Extract the (x, y) coordinate from the center of the cell holding the provided text.  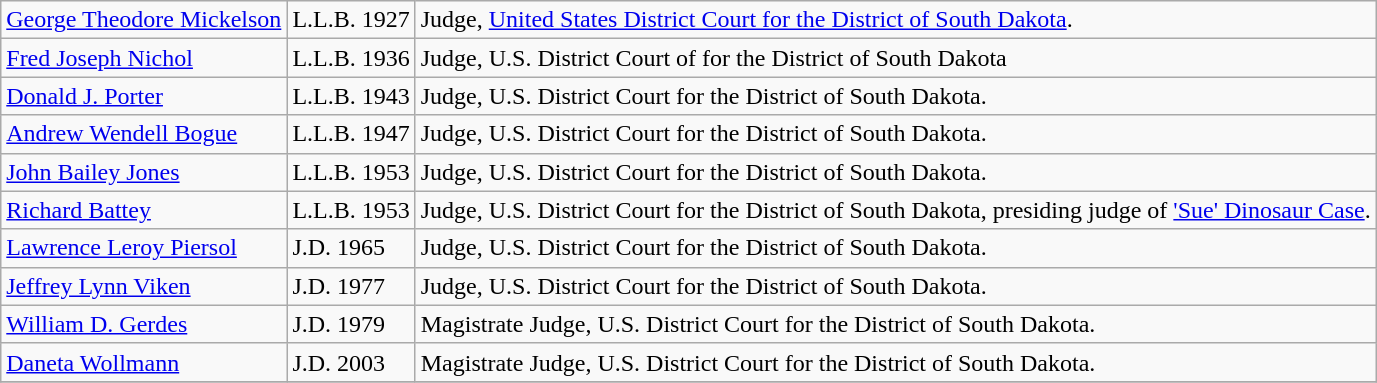
J.D. 1977 (351, 286)
L.L.B. 1943 (351, 96)
William D. Gerdes (144, 324)
L.L.B. 1936 (351, 58)
Fred Joseph Nichol (144, 58)
Judge, U.S. District Court for the District of South Dakota, presiding judge of 'Sue' Dinosaur Case. (896, 210)
Jeffrey Lynn Viken (144, 286)
L.L.B. 1947 (351, 134)
J.D. 1965 (351, 248)
Richard Battey (144, 210)
Judge, United States District Court for the District of South Dakota. (896, 20)
Andrew Wendell Bogue (144, 134)
George Theodore Mickelson (144, 20)
Donald J. Porter (144, 96)
Judge, U.S. District Court of for the District of South Dakota (896, 58)
John Bailey Jones (144, 172)
J.D. 2003 (351, 362)
Daneta Wollmann (144, 362)
L.L.B. 1927 (351, 20)
J.D. 1979 (351, 324)
Lawrence Leroy Piersol (144, 248)
